Provide the [x, y] coordinate of the cell's center where the given text is located.  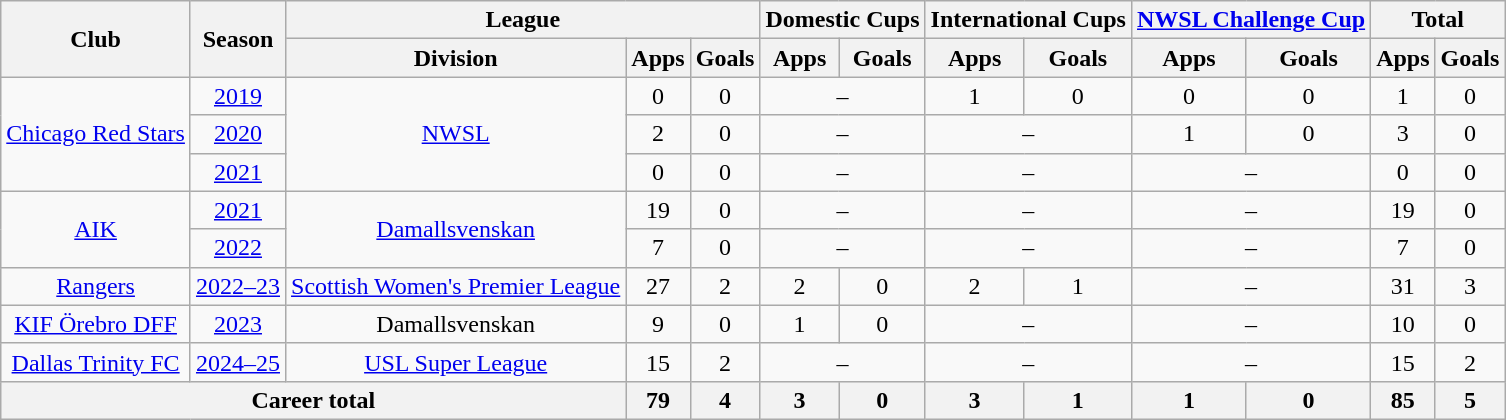
League [523, 20]
USL Super League [456, 362]
Career total [314, 400]
KIF Örebro DFF [96, 324]
79 [658, 400]
Scottish Women's Premier League [456, 286]
Rangers [96, 286]
NWSL Challenge Cup [1250, 20]
2024–25 [238, 362]
Total [1438, 20]
31 [1403, 286]
2022–23 [238, 286]
2019 [238, 96]
Dallas Trinity FC [96, 362]
NWSL [456, 134]
4 [725, 400]
International Cups [1028, 20]
AIK [96, 229]
Season [238, 39]
85 [1403, 400]
27 [658, 286]
2022 [238, 248]
Division [456, 58]
5 [1470, 400]
2020 [238, 134]
Domestic Cups [842, 20]
Chicago Red Stars [96, 134]
Club [96, 39]
9 [658, 324]
10 [1403, 324]
2023 [238, 324]
